Identify which cell holds the provided text, then report its (x, y) central coordinate. 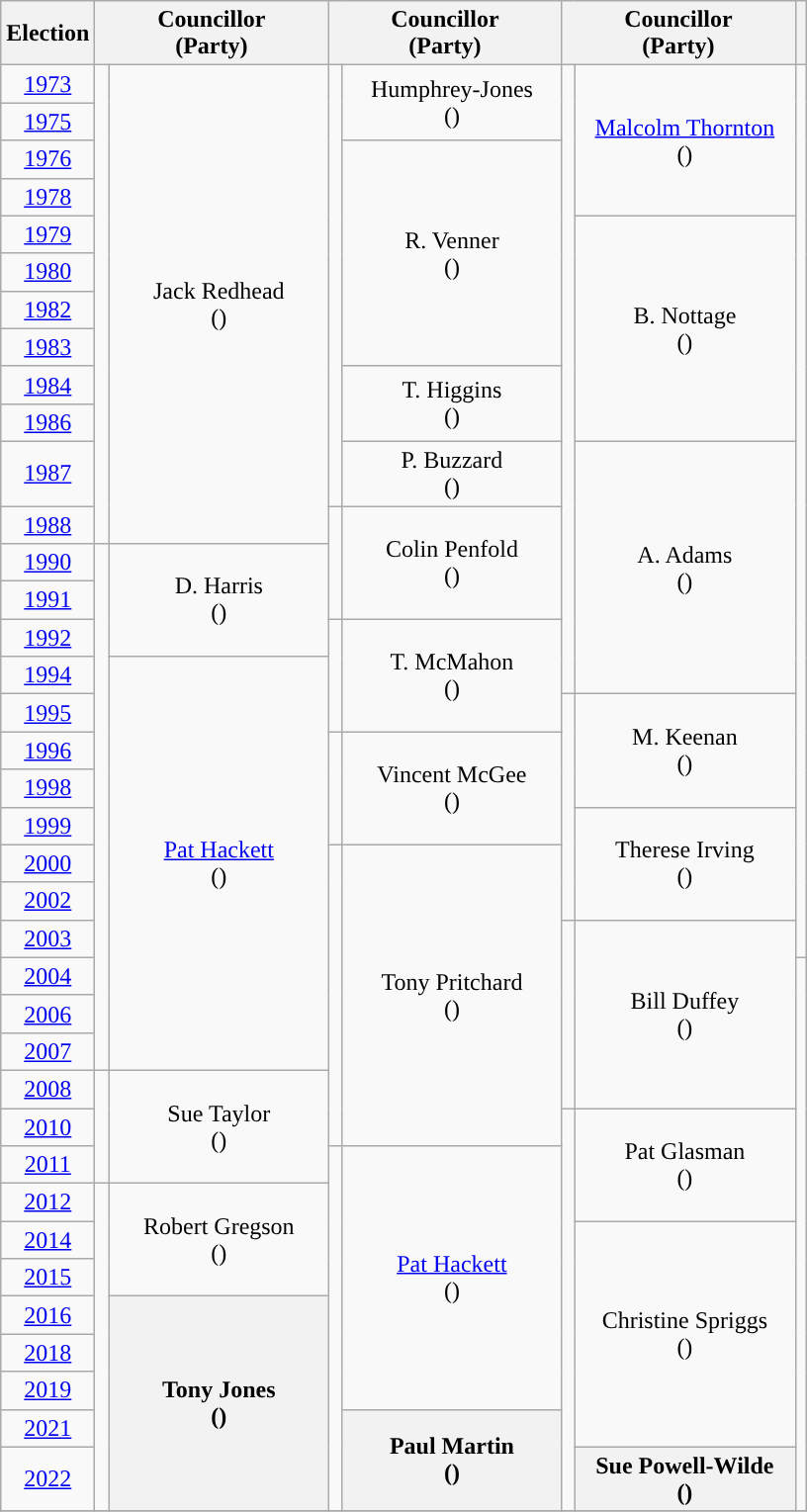
Paul Martin() (452, 1460)
Election (47, 34)
2008 (47, 1089)
Colin Penfold() (452, 563)
2015 (47, 1278)
1976 (47, 159)
2012 (47, 1202)
2002 (47, 901)
Humphrey-Jones() (452, 103)
1998 (47, 788)
Sue Powell-Wilde() (684, 1479)
1986 (47, 422)
2018 (47, 1353)
1975 (47, 122)
Sue Taylor() (220, 1126)
R. Venner() (452, 253)
Christine Spriggs() (684, 1334)
B. Nottage() (684, 328)
1988 (47, 525)
2000 (47, 863)
Robert Gregson() (220, 1240)
1999 (47, 826)
Malcolm Thornton() (684, 140)
2011 (47, 1165)
P. Buzzard() (452, 473)
Vincent McGee() (452, 788)
Tony Pritchard() (452, 995)
2014 (47, 1240)
A. Adams() (684, 568)
2006 (47, 1014)
T. Higgins() (452, 403)
1996 (47, 751)
2016 (47, 1315)
M. Keenan() (684, 751)
D. Harris() (220, 600)
Therese Irving() (684, 863)
1973 (47, 84)
1990 (47, 563)
2007 (47, 1051)
1982 (47, 310)
1984 (47, 385)
T. McMahon() (452, 675)
2004 (47, 976)
1980 (47, 272)
1992 (47, 638)
Pat Glasman() (684, 1164)
Tony Jones() (220, 1404)
2021 (47, 1428)
2022 (47, 1479)
1987 (47, 473)
2019 (47, 1390)
1979 (47, 234)
Bill Duffey() (684, 1014)
1983 (47, 347)
1991 (47, 600)
2010 (47, 1126)
1978 (47, 197)
Jack Redhead() (220, 305)
1994 (47, 675)
2003 (47, 938)
1995 (47, 713)
